Scan for the cell matching the given text and deliver its [X, Y] coordinate at center. 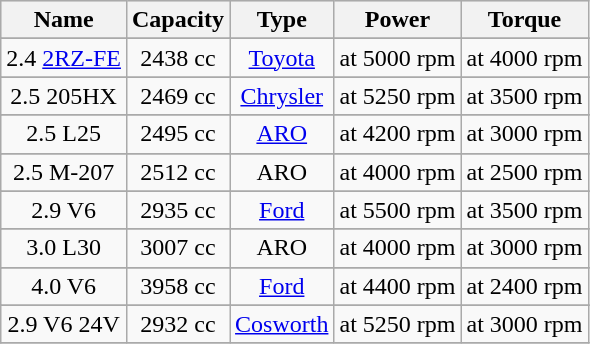
at 2500 rpm [524, 172]
Chrysler [282, 96]
Type [282, 20]
3007 cc [178, 248]
Toyota [282, 58]
2512 cc [178, 172]
at 2400 rpm [524, 286]
Capacity [178, 20]
Torque [524, 20]
at 4200 rpm [398, 134]
2438 cc [178, 58]
2932 cc [178, 324]
at 5000 rpm [398, 58]
2.5 L25 [64, 134]
4.0 V6 [64, 286]
at 4400 rpm [398, 286]
2.5 205HX [64, 96]
2495 cc [178, 134]
Power [398, 20]
2935 cc [178, 210]
2469 cc [178, 96]
3.0 L30 [64, 248]
3958 cc [178, 286]
2.9 V6 [64, 210]
Cosworth [282, 324]
2.4 2RZ-FE [64, 58]
2.9 V6 24V [64, 324]
2.5 M-207 [64, 172]
Name [64, 20]
at 5500 rpm [398, 210]
